Capture the cell that displays the provided text and extract its (X, Y) central coordinate. 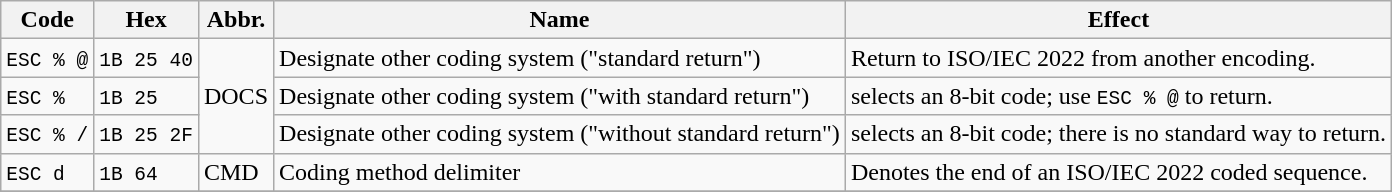
Effect (1118, 20)
ESC d (48, 172)
CMD (236, 172)
ESC % @ (48, 58)
Designate other coding system ("standard return") (560, 58)
Return to ISO/IEC 2022 from another encoding. (1118, 58)
ESC % / (48, 134)
Code (48, 20)
selects an 8-bit code; there is no standard way to return. (1118, 134)
selects an 8-bit code; use ESC % @ to return. (1118, 96)
1B 25 2F (146, 134)
Designate other coding system ("with standard return") (560, 96)
DOCS (236, 96)
Abbr. (236, 20)
Designate other coding system ("without standard return") (560, 134)
Denotes the end of an ISO/IEC 2022 coded sequence. (1118, 172)
1B 25 40 (146, 58)
Coding method delimiter (560, 172)
Hex (146, 20)
ESC % (48, 96)
1B 64 (146, 172)
1B 25 (146, 96)
Name (560, 20)
